Pinpoint the cell where the given text exists, returning its (X, Y) midpoint coordinate. 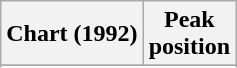
Peakposition (189, 34)
Chart (1992) (72, 34)
